Identify which cell holds the provided text, then report its (x, y) central coordinate. 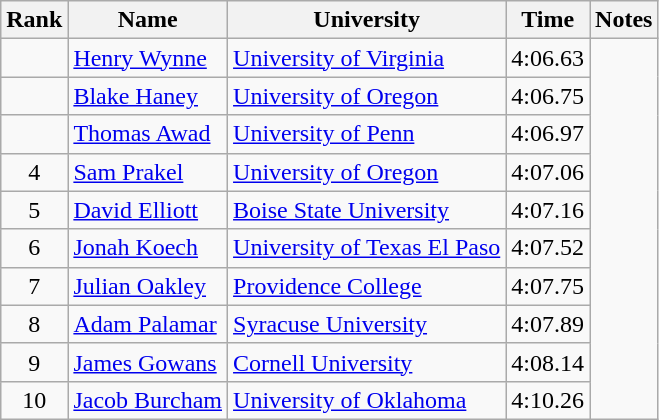
4:07.89 (548, 324)
University of Penn (367, 134)
4:07.52 (548, 248)
Providence College (367, 286)
4:07.16 (548, 210)
University (367, 20)
Jacob Burcham (148, 400)
5 (34, 210)
7 (34, 286)
8 (34, 324)
4:06.75 (548, 96)
4 (34, 172)
4:07.75 (548, 286)
University of Virginia (367, 58)
Thomas Awad (148, 134)
4:07.06 (548, 172)
4:08.14 (548, 362)
Blake Haney (148, 96)
Cornell University (367, 362)
6 (34, 248)
David Elliott (148, 210)
Syracuse University (367, 324)
4:06.97 (548, 134)
9 (34, 362)
Jonah Koech (148, 248)
Sam Prakel (148, 172)
Name (148, 20)
4:06.63 (548, 58)
University of Texas El Paso (367, 248)
Julian Oakley (148, 286)
Boise State University (367, 210)
4:10.26 (548, 400)
University of Oklahoma (367, 400)
Notes (624, 20)
Time (548, 20)
Henry Wynne (148, 58)
Adam Palamar (148, 324)
Rank (34, 20)
James Gowans (148, 362)
10 (34, 400)
